Provide the (X, Y) coordinate of the cell's center where the given text is located.  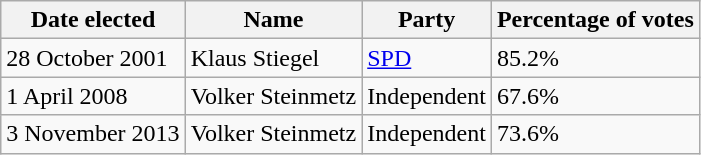
Klaus Stiegel (274, 58)
SPD (427, 58)
67.6% (595, 96)
3 November 2013 (93, 134)
73.6% (595, 134)
85.2% (595, 58)
Party (427, 20)
Date elected (93, 20)
Name (274, 20)
1 April 2008 (93, 96)
28 October 2001 (93, 58)
Percentage of votes (595, 20)
